For the text-containing cell, return its midpoint in (X, Y) coordinate format. 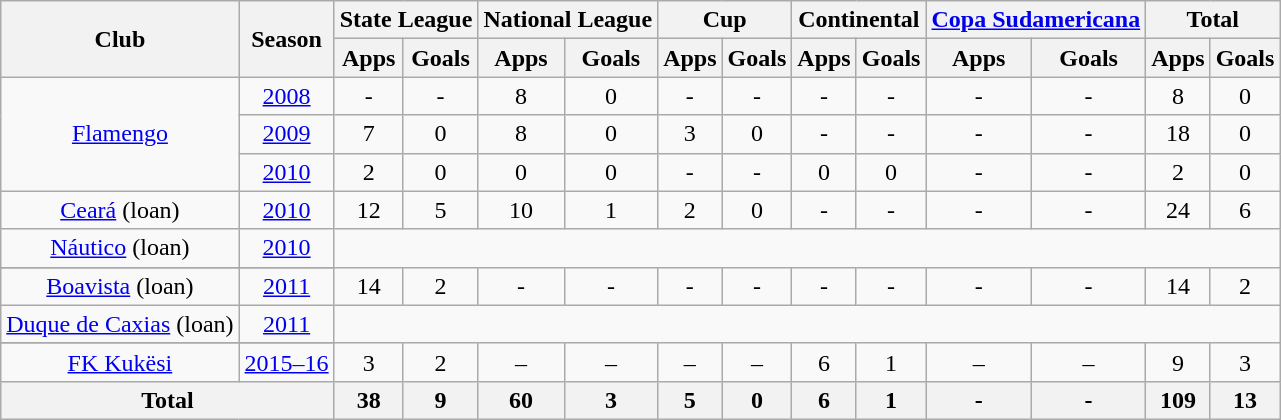
Ceará (loan) (120, 210)
2009 (286, 134)
Copa Sudamericana (1036, 20)
60 (521, 400)
Cup (725, 20)
Flamengo (120, 134)
Náutico (loan) (120, 248)
13 (1245, 400)
2008 (286, 96)
109 (1178, 400)
12 (368, 210)
24 (1178, 210)
Duque de Caxias (loan) (120, 324)
Continental (859, 20)
Season (286, 39)
Boavista (loan) (120, 286)
State League (406, 20)
10 (521, 210)
7 (368, 134)
2015–16 (286, 362)
Club (120, 39)
National League (568, 20)
38 (368, 400)
FK Kukësi (120, 362)
18 (1178, 134)
